From the cell containing the given text, extract its center point as (x, y) coordinate. 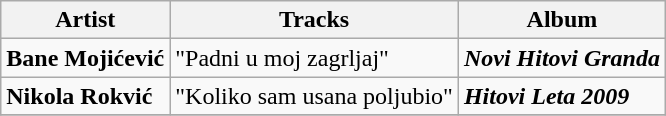
Tracks (314, 20)
"Koliko sam usana poljubio" (314, 96)
Nikola Rokvić (86, 96)
Hitovi Leta 2009 (562, 96)
Bane Mojićević (86, 58)
"Padni u moj zagrljaj" (314, 58)
Novi Hitovi Granda (562, 58)
Artist (86, 20)
Album (562, 20)
